Capture the cell that displays the provided text and extract its [X, Y] central coordinate. 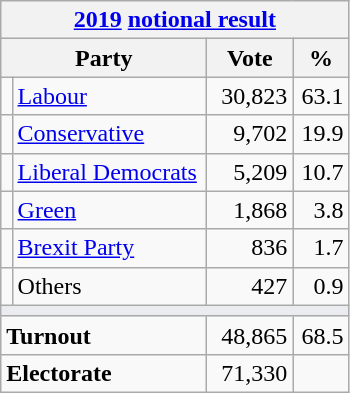
71,330 [250, 373]
Conservative [110, 134]
Liberal Democrats [110, 172]
30,823 [250, 96]
5,209 [250, 172]
0.9 [321, 286]
Labour [110, 96]
1,868 [250, 210]
10.7 [321, 172]
2019 notional result [175, 20]
1.7 [321, 248]
427 [250, 286]
% [321, 58]
Turnout [104, 335]
Electorate [104, 373]
Brexit Party [110, 248]
68.5 [321, 335]
3.8 [321, 210]
Vote [250, 58]
Others [110, 286]
63.1 [321, 96]
836 [250, 248]
Party [104, 58]
48,865 [250, 335]
Green [110, 210]
9,702 [250, 134]
19.9 [321, 134]
